Locate the cell with the specified text and output its [x, y] center coordinate. 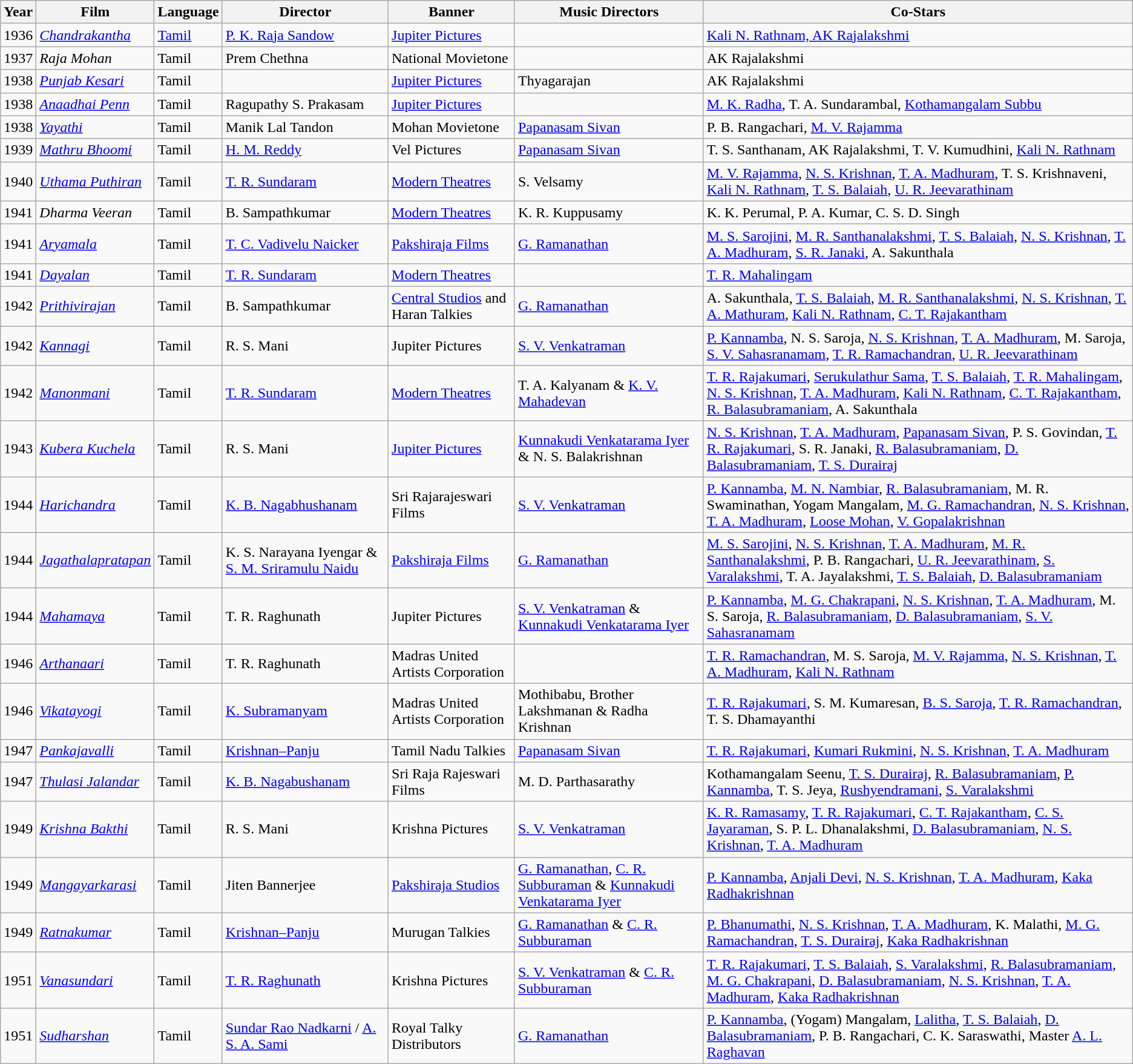
T. R. Rajakumari, S. M. Kumaresan, B. S. Saroja, T. R. Ramachandran, T. S. Dhamayanthi [918, 711]
Royal Talky Distributors [452, 1036]
Sri Raja Rajeswari Films [452, 782]
Ragupathy S. Prakasam [305, 104]
T. A. Kalyanam & K. V. Mahadevan [609, 393]
Manik Lal Tandon [305, 127]
K. R. Kuppusamy [609, 212]
K. Subramanyam [305, 711]
K. R. Ramasamy, T. R. Rajakumari, C. T. Rajakantham, C. S. Jayaraman, S. P. L. Dhanalakshmi, D. Balasubramaniam, N. S. Krishnan, T. A. Madhuram [918, 829]
Dharma Veeran [96, 212]
T. R. Mahalingam [918, 275]
T. R. Ramachandran, M. S. Saroja, M. V. Rajamma, N. S. Krishnan, T. A. Madhuram, Kali N. Rathnam [918, 663]
Kunnakudi Venkatarama Iyer & N. S. Balakrishnan [609, 449]
T. C. Vadivelu Naicker [305, 243]
Jagathalapratapan [96, 560]
Sundar Rao Nadkarni / A. S. A. Sami [305, 1036]
K. K. Perumal, P. A. Kumar, C. S. D. Singh [918, 212]
P. Kannamba, M. G. Chakrapani, N. S. Krishnan, T. A. Madhuram, M. S. Saroja, R. Balasubramaniam, D. Balasubramaniam, S. V. Sahasranamam [918, 616]
Kannagi [96, 345]
M. V. Rajamma, N. S. Krishnan, T. A. Madhuram, T. S. Krishnaveni, Kali N. Rathnam, T. S. Balaiah, U. R. Jeevarathinam [918, 182]
Thulasi Jalandar [96, 782]
K. B. Nagabhushanam [305, 505]
Murugan Talkies [452, 932]
1939 [18, 150]
Prithivirajan [96, 306]
1943 [18, 449]
Banner [452, 12]
G. Ramanathan & C. R. Subburaman [609, 932]
Anaadhai Penn [96, 104]
Language [188, 12]
Aryamala [96, 243]
Raja Mohan [96, 58]
Arthanaari [96, 663]
K. B. Nagabushanam [305, 782]
M. S. Sarojini, M. R. Santhanalakshmi, T. S. Balaiah, N. S. Krishnan, T. A. Madhuram, S. R. Janaki, A. Sakunthala [918, 243]
Vel Pictures [452, 150]
Vikatayogi [96, 711]
Sri Rajarajeswari Films [452, 505]
P. Kannamba, N. S. Saroja, N. S. Krishnan, T. A. Madhuram, M. Saroja, S. V. Sahasranamam, T. R. Ramachandran, U. R. Jeevarathinam [918, 345]
S. Velsamy [609, 182]
K. S. Narayana Iyengar & S. M. Sriramulu Naidu [305, 560]
Kothamangalam Seenu, T. S. Durairaj, R. Balasubramaniam, P. Kannamba, T. S. Jeya, Rushyendramani, S. Varalakshmi [918, 782]
Manonmani [96, 393]
Sudharshan [96, 1036]
Jiten Bannerjee [305, 885]
Uthama Puthiran [96, 182]
M. D. Parthasarathy [609, 782]
Krishna Bakthi [96, 829]
Tamil Nadu Talkies [452, 750]
S. V. Venkatraman & C. R. Subburaman [609, 980]
National Movietone [452, 58]
Kali N. Rathnam, AK Rajalakshmi [918, 35]
Dayalan [96, 275]
P. Bhanumathi, N. S. Krishnan, T. A. Madhuram, K. Malathi, M. G. Ramachandran, T. S. Durairaj, Kaka Radhakrishnan [918, 932]
Director [305, 12]
1940 [18, 182]
Mahamaya [96, 616]
P. Kannamba, Anjali Devi, N. S. Krishnan, T. A. Madhuram, Kaka Radhakrishnan [918, 885]
Punjab Kesari [96, 81]
P. Kannamba, (Yogam) Mangalam, Lalitha, T. S. Balaiah, D. Balasubramaniam, P. B. Rangachari, C. K. Saraswathi, Master A. L. Raghavan [918, 1036]
Thyagarajan [609, 81]
Kubera Kuchela [96, 449]
Harichandra [96, 505]
Music Directors [609, 12]
P. K. Raja Sandow [305, 35]
P. B. Rangachari, M. V. Rajamma [918, 127]
Chandrakantha [96, 35]
T. R. Rajakumari, Kumari Rukmini, N. S. Krishnan, T. A. Madhuram [918, 750]
Mathru Bhoomi [96, 150]
Yayathi [96, 127]
Mangayarkarasi [96, 885]
Prem Chethna [305, 58]
Film [96, 12]
H. M. Reddy [305, 150]
1937 [18, 58]
M. K. Radha, T. A. Sundarambal, Kothamangalam Subbu [918, 104]
Year [18, 12]
Co-Stars [918, 12]
Vanasundari [96, 980]
Pakshiraja Studios [452, 885]
Pankajavalli [96, 750]
Ratnakumar [96, 932]
T. S. Santhanam, AK Rajalakshmi, T. V. Kumudhini, Kali N. Rathnam [918, 150]
A. Sakunthala, T. S. Balaiah, M. R. Santhanalakshmi, N. S. Krishnan, T. A. Mathuram, Kali N. Rathnam, C. T. Rajakantham [918, 306]
G. Ramanathan, C. R. Subburaman & Kunnakudi Venkatarama Iyer [609, 885]
1936 [18, 35]
Mohan Movietone [452, 127]
Mothibabu, Brother Lakshmanan & Radha Krishnan [609, 711]
S. V. Venkatraman & Kunnakudi Venkatarama Iyer [609, 616]
Central Studios and Haran Talkies [452, 306]
